Extract the [x, y] coordinate from the center of the cell holding the provided text.  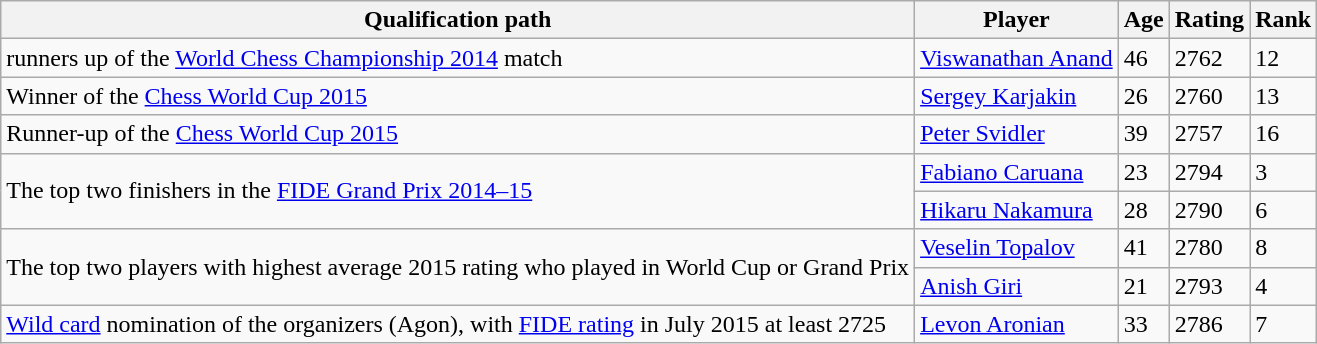
Hikaru Nakamura [1017, 210]
26 [1144, 96]
2786 [1209, 324]
2762 [1209, 58]
Viswanathan Anand [1017, 58]
33 [1144, 324]
2780 [1209, 248]
2793 [1209, 286]
3 [1284, 172]
7 [1284, 324]
Veselin Topalov [1017, 248]
41 [1144, 248]
6 [1284, 210]
2757 [1209, 134]
8 [1284, 248]
runners up of the World Chess Championship 2014 match [458, 58]
2760 [1209, 96]
Winner of the Chess World Cup 2015 [458, 96]
Age [1144, 20]
The top two players with highest average 2015 rating who played in World Cup or Grand Prix [458, 267]
Sergey Karjakin [1017, 96]
Player [1017, 20]
12 [1284, 58]
2790 [1209, 210]
Runner-up of the Chess World Cup 2015 [458, 134]
Fabiano Caruana [1017, 172]
23 [1144, 172]
Rating [1209, 20]
4 [1284, 286]
13 [1284, 96]
Peter Svidler [1017, 134]
21 [1144, 286]
Qualification path [458, 20]
39 [1144, 134]
Rank [1284, 20]
46 [1144, 58]
Levon Aronian [1017, 324]
28 [1144, 210]
Anish Giri [1017, 286]
The top two finishers in the FIDE Grand Prix 2014–15 [458, 191]
Wild card nomination of the organizers (Agon), with FIDE rating in July 2015 at least 2725 [458, 324]
16 [1284, 134]
2794 [1209, 172]
